Pinpoint the cell where the given text exists, returning its [X, Y] midpoint coordinate. 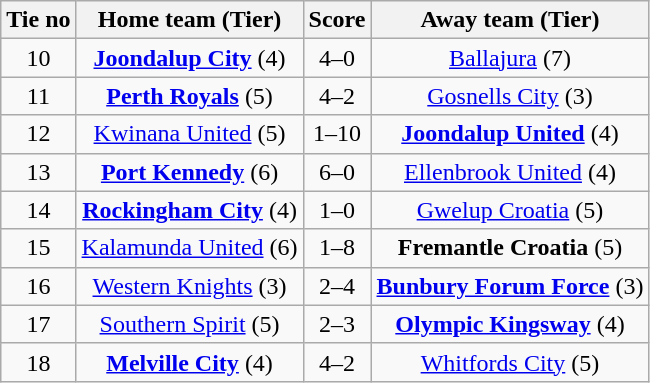
Melville City (4) [190, 362]
4–0 [337, 58]
Kalamunda United (6) [190, 248]
17 [38, 324]
14 [38, 210]
Perth Royals (5) [190, 96]
11 [38, 96]
Fremantle Croatia (5) [510, 248]
Ellenbrook United (4) [510, 172]
Rockingham City (4) [190, 210]
Gwelup Croatia (5) [510, 210]
13 [38, 172]
Bunbury Forum Force (3) [510, 286]
2–3 [337, 324]
Western Knights (3) [190, 286]
Away team (Tier) [510, 20]
Joondalup United (4) [510, 134]
2–4 [337, 286]
1–8 [337, 248]
15 [38, 248]
1–10 [337, 134]
Southern Spirit (5) [190, 324]
Kwinana United (5) [190, 134]
Joondalup City (4) [190, 58]
1–0 [337, 210]
Gosnells City (3) [510, 96]
Tie no [38, 20]
Whitfords City (5) [510, 362]
18 [38, 362]
Ballajura (7) [510, 58]
16 [38, 286]
Olympic Kingsway (4) [510, 324]
Port Kennedy (6) [190, 172]
12 [38, 134]
10 [38, 58]
Home team (Tier) [190, 20]
Score [337, 20]
6–0 [337, 172]
